Capture the cell that displays the provided text and extract its (x, y) central coordinate. 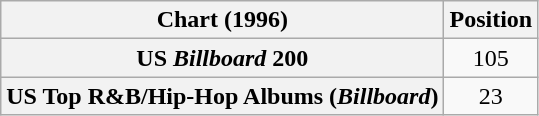
Chart (1996) (222, 20)
US Billboard 200 (222, 58)
23 (491, 96)
Position (491, 20)
US Top R&B/Hip-Hop Albums (Billboard) (222, 96)
105 (491, 58)
